Find where the given text appears and provide that cell's center as (x, y) coordinate. 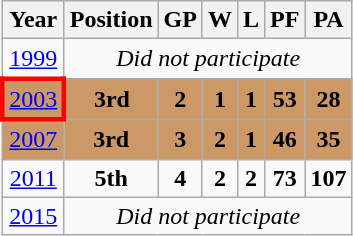
Year (33, 20)
PA (328, 20)
5th (111, 178)
4 (180, 178)
46 (285, 139)
2011 (33, 178)
PF (285, 20)
107 (328, 178)
2015 (33, 216)
Position (111, 20)
W (220, 20)
L (252, 20)
2003 (33, 98)
53 (285, 98)
GP (180, 20)
28 (328, 98)
1999 (33, 59)
3 (180, 139)
73 (285, 178)
35 (328, 139)
2007 (33, 139)
